Find where the given text appears and provide that cell's center as (x, y) coordinate. 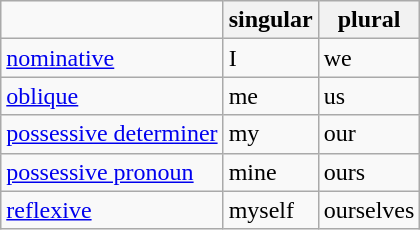
ours (369, 172)
possessive determiner (112, 134)
ourselves (369, 210)
reflexive (112, 210)
nominative (112, 58)
us (369, 96)
me (270, 96)
I (270, 58)
my (270, 134)
mine (270, 172)
oblique (112, 96)
myself (270, 210)
our (369, 134)
we (369, 58)
singular (270, 20)
possessive pronoun (112, 172)
plural (369, 20)
